Pinpoint the cell where the given text exists, returning its [X, Y] midpoint coordinate. 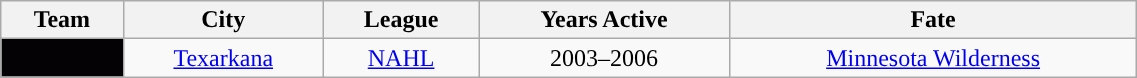
Team [62, 20]
City [223, 20]
Texarkana [223, 58]
NAHL [400, 58]
2003–2006 [604, 58]
Fate [933, 20]
League [400, 20]
Years Active [604, 20]
Minnesota Wilderness [933, 58]
